Capture the cell that displays the provided text and extract its (x, y) central coordinate. 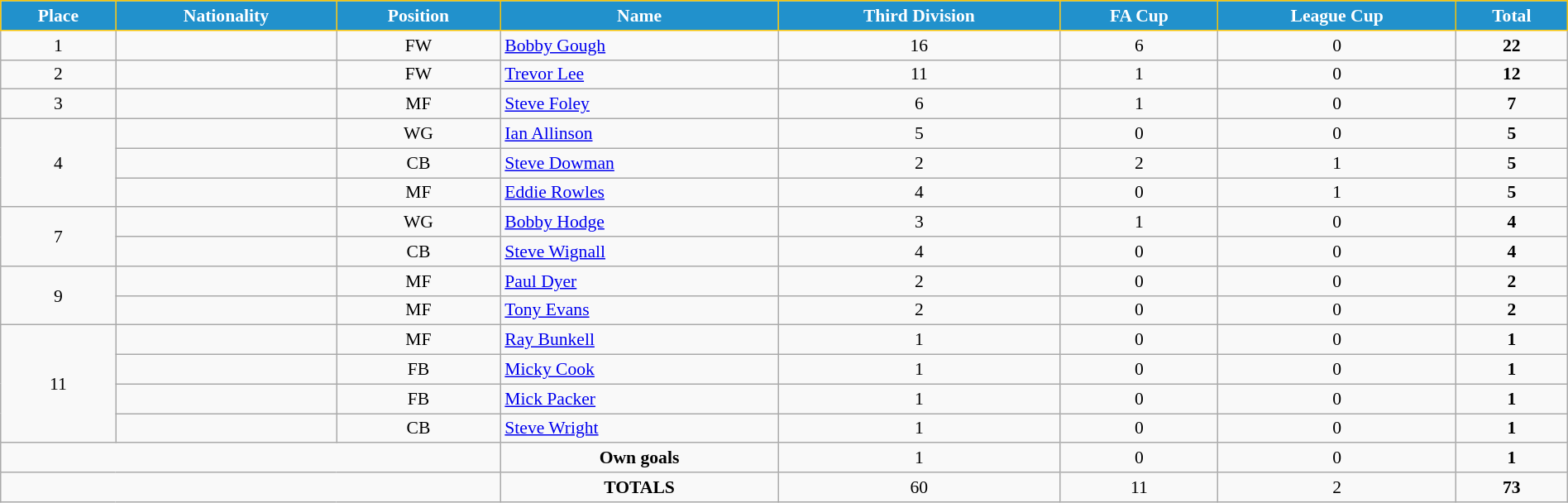
Nationality (226, 16)
Bobby Hodge (638, 223)
Position (418, 16)
Mick Packer (638, 399)
Steve Wignall (638, 251)
Bobby Gough (638, 46)
Ian Allinson (638, 134)
Steve Dowman (638, 163)
Eddie Rowles (638, 193)
Steve Foley (638, 104)
Tony Evans (638, 310)
16 (920, 46)
Third Division (920, 16)
Place (58, 16)
Total (1512, 16)
Own goals (638, 458)
League Cup (1337, 16)
9 (58, 296)
Steve Wright (638, 429)
12 (1512, 74)
Micky Cook (638, 370)
22 (1512, 46)
TOTALS (638, 487)
FA Cup (1140, 16)
Trevor Lee (638, 74)
Paul Dyer (638, 281)
73 (1512, 487)
Ray Bunkell (638, 340)
60 (920, 487)
Name (638, 16)
